Detect which cell encompasses the target text, then output its (X, Y) center coordinate. 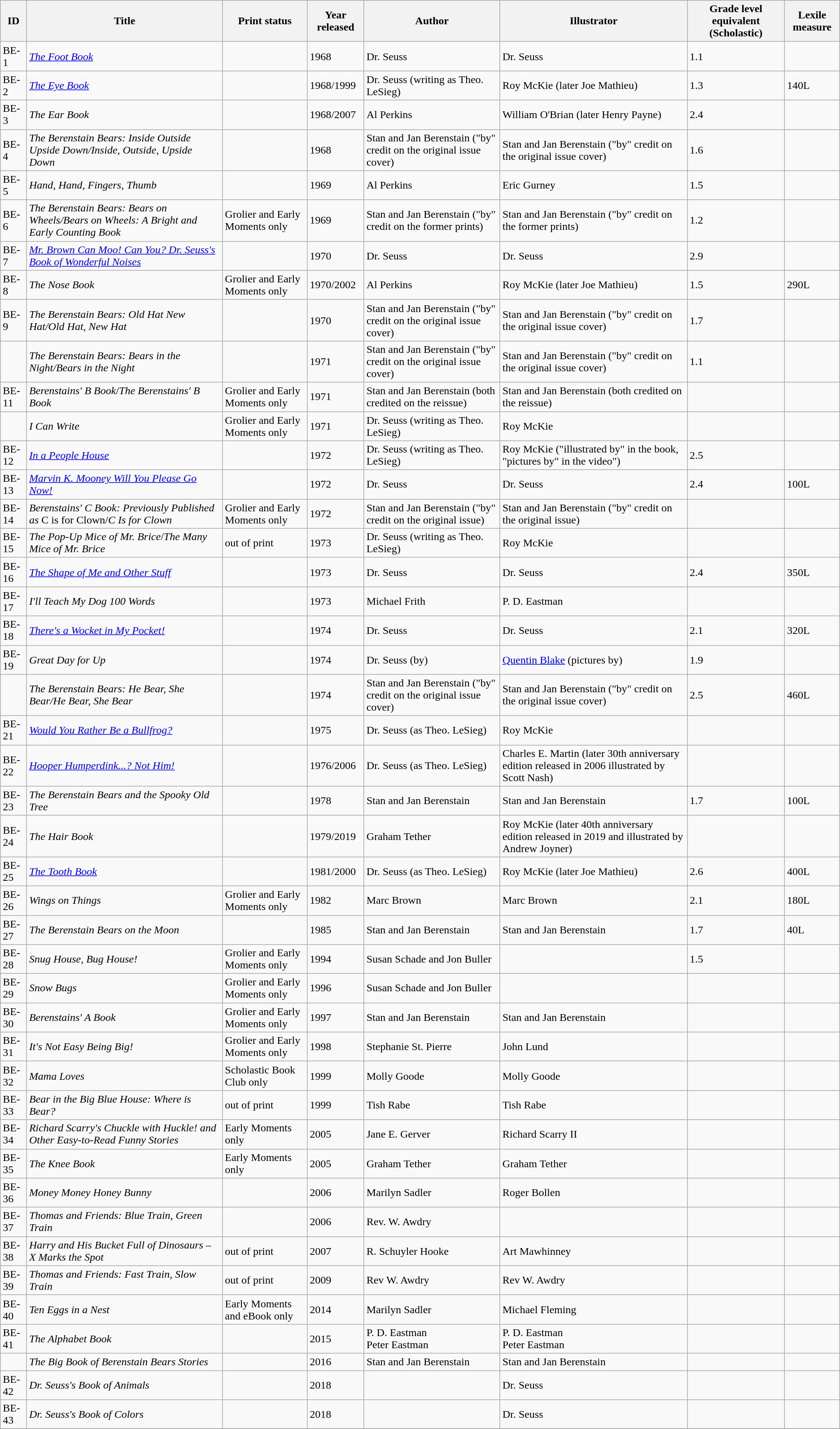
BE-34 (13, 1134)
Art Mawhinney (593, 1251)
1975 (336, 730)
Would You Rather Be a Bullfrog? (124, 730)
BE-19 (13, 660)
The Berenstain Bears: Old Hat New Hat/Old Hat, New Hat (124, 320)
1970/2002 (336, 285)
Berenstains' B Book/The Berenstains' B Book (124, 397)
Mr. Brown Can Moo! Can You? Dr. Seuss's Book of Wonderful Noises (124, 256)
1.9 (736, 660)
BE-5 (13, 185)
BE-4 (13, 150)
BE-43 (13, 1414)
BE-2 (13, 85)
P. D. Eastman (593, 602)
Jane E. Gerver (432, 1134)
Early Moments and eBook only (265, 1309)
Author (432, 21)
BE-40 (13, 1309)
2.6 (736, 871)
The Berenstain Bears: Bears on Wheels/Bears on Wheels: A Bright and Early Counting Book (124, 220)
The Berenstain Bears and the Spooky Old Tree (124, 801)
The Foot Book (124, 57)
Hand, Hand, Fingers, Thumb (124, 185)
The Eye Book (124, 85)
Eric Gurney (593, 185)
The Hair Book (124, 836)
In a People House (124, 455)
2009 (336, 1280)
BE-18 (13, 630)
BE-38 (13, 1251)
1985 (336, 929)
BE-37 (13, 1222)
BE-36 (13, 1192)
BE-14 (13, 514)
Michael Fleming (593, 1309)
400L (812, 871)
William O'Brian (later Henry Payne) (593, 115)
Lexile measure (812, 21)
Title (124, 21)
BE-12 (13, 455)
1998 (336, 1047)
BE-24 (13, 836)
Charles E. Martin (later 30th anniversary edition released in 2006 illustrated by Scott Nash) (593, 765)
BE-33 (13, 1105)
BE-32 (13, 1076)
BE-17 (13, 602)
Thomas and Friends: Fast Train, Slow Train (124, 1280)
BE-26 (13, 901)
1968/1999 (336, 85)
Roy McKie (later 40th anniversary edition released in 2019 and illustrated by Andrew Joyner) (593, 836)
BE-22 (13, 765)
BE-39 (13, 1280)
The Shape of Me and Other Stuff (124, 572)
1996 (336, 989)
BE-27 (13, 929)
Snow Bugs (124, 989)
BE-41 (13, 1339)
Grade level equivalent (Scholastic) (736, 21)
Bear in the Big Blue House: Where is Bear? (124, 1105)
BE-7 (13, 256)
BE-16 (13, 572)
BE-23 (13, 801)
BE-11 (13, 397)
Snug House, Bug House! (124, 959)
Hooper Humperdink...? Not Him! (124, 765)
Mama Loves (124, 1076)
350L (812, 572)
1.3 (736, 85)
The Berenstain Bears on the Moon (124, 929)
Marvin K. Mooney Will You Please Go Now! (124, 485)
Michael Frith (432, 602)
BE-25 (13, 871)
Print status (265, 21)
BE-15 (13, 543)
BE-35 (13, 1164)
John Lund (593, 1047)
Year released (336, 21)
BE-13 (13, 485)
2007 (336, 1251)
Roy McKie ("illustrated by" in the book, "pictures by" in the video") (593, 455)
Money Money Honey Bunny (124, 1192)
BE-30 (13, 1017)
1.6 (736, 150)
BE-1 (13, 57)
140L (812, 85)
1981/2000 (336, 871)
The Berenstain Bears: Inside Outside Upside Down/Inside, Outside, Upside Down (124, 150)
Scholastic Book Club only (265, 1076)
2016 (336, 1362)
It's Not Easy Being Big! (124, 1047)
Roger Bollen (593, 1192)
Thomas and Friends: Blue Train, Green Train (124, 1222)
The Knee Book (124, 1164)
BE-8 (13, 285)
Quentin Blake (pictures by) (593, 660)
Illustrator (593, 21)
The Nose Book (124, 285)
The Pop-Up Mice of Mr. Brice/The Many Mice of Mr. Brice (124, 543)
The Berenstain Bears: Bears in the Night/Bears in the Night (124, 361)
The Big Book of Berenstain Bears Stories (124, 1362)
1976/2006 (336, 765)
1968/2007 (336, 115)
BE-21 (13, 730)
1.2 (736, 220)
The Alphabet Book (124, 1339)
There's a Wocket in My Pocket! (124, 630)
Rev. W. Awdry (432, 1222)
BE-42 (13, 1385)
Ten Eggs in a Nest (124, 1309)
Richard Scarry's Chuckle with Huckle! and Other Easy-to-Read Funny Stories (124, 1134)
290L (812, 285)
2015 (336, 1339)
BE-31 (13, 1047)
ID (13, 21)
The Tooth Book (124, 871)
2014 (336, 1309)
40L (812, 929)
Great Day for Up (124, 660)
Dr. Seuss's Book of Animals (124, 1385)
1978 (336, 801)
BE-6 (13, 220)
I Can Write (124, 426)
Richard Scarry II (593, 1134)
Dr. Seuss's Book of Colors (124, 1414)
1997 (336, 1017)
180L (812, 901)
2.9 (736, 256)
1979/2019 (336, 836)
BE-9 (13, 320)
Stephanie St. Pierre (432, 1047)
320L (812, 630)
BE-3 (13, 115)
1982 (336, 901)
The Berenstain Bears: He Bear, She Bear/He Bear, She Bear (124, 695)
1994 (336, 959)
The Ear Book (124, 115)
Wings on Things (124, 901)
Dr. Seuss (by) (432, 660)
R. Schuyler Hooke (432, 1251)
460L (812, 695)
Berenstains' C Book: Previously Published as C is for Clown/C Is for Clown (124, 514)
BE-29 (13, 989)
I'll Teach My Dog 100 Words (124, 602)
Berenstains' A Book (124, 1017)
BE-28 (13, 959)
Harry and His Bucket Full of Dinosaurs – X Marks the Spot (124, 1251)
